Determine the [X, Y] coordinate at the center of the cell enclosing the given text.  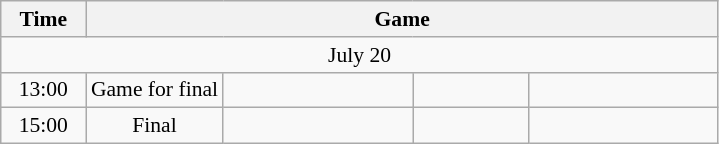
Game for final [154, 90]
Time [44, 19]
Final [154, 126]
13:00 [44, 90]
15:00 [44, 126]
Game [402, 19]
July 20 [360, 55]
